Return the [X, Y] coordinate for the center point of the cell that contains the specified text.  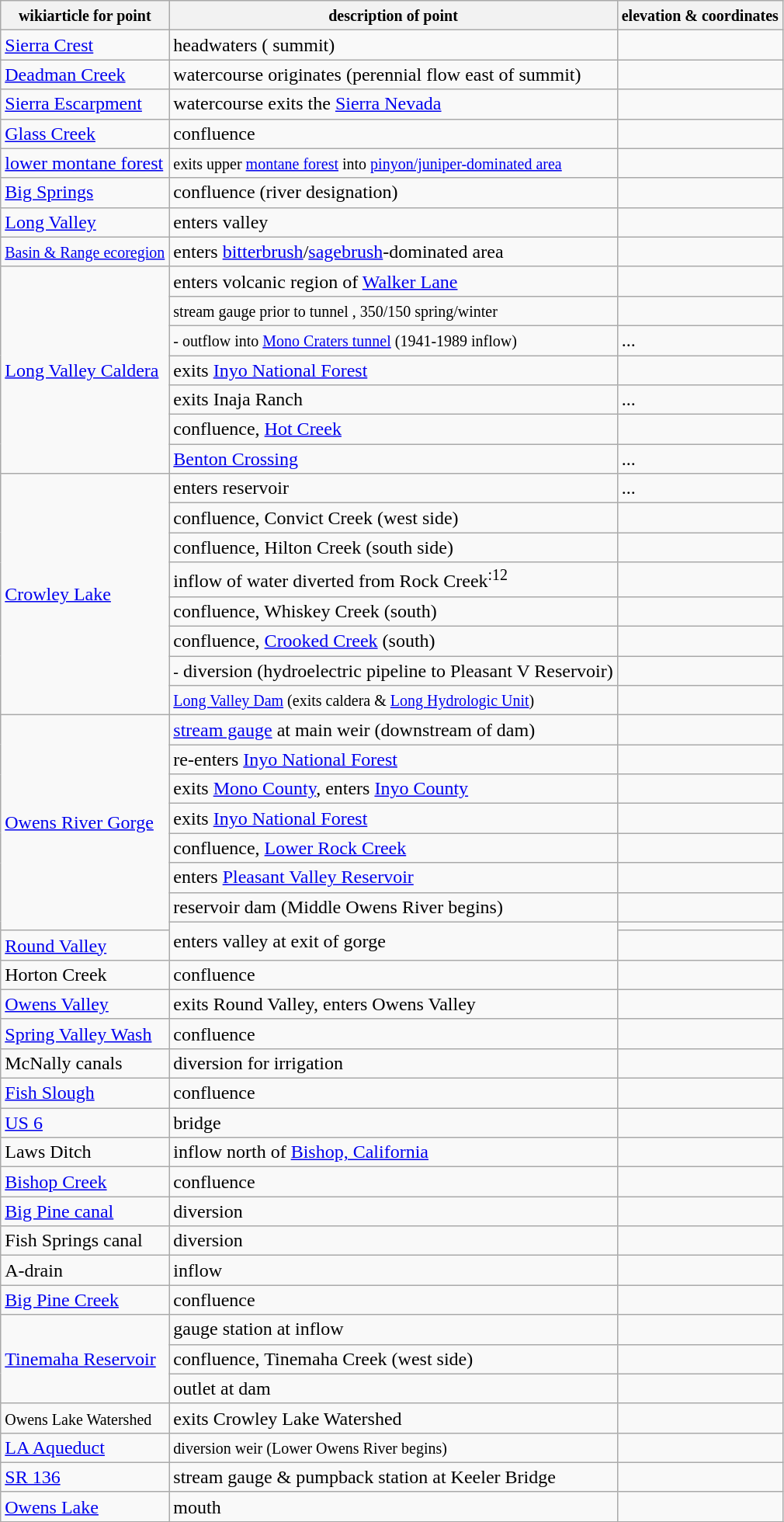
inflow of water diverted from Rock Creek:12 [393, 579]
McNally canals [85, 1063]
SR 136 [85, 1477]
Fish Springs canal [85, 1241]
exits Inaja Ranch [393, 400]
Glass Creek [85, 134]
Big Pine canal [85, 1211]
enters Pleasant Valley Reservoir [393, 877]
headwaters ( summit) [393, 45]
confluence, Convict Creek (west side) [393, 518]
Horton Creek [85, 975]
Crowley Lake [85, 595]
Long Valley [85, 222]
- outflow into Mono Craters tunnel (1941-1989 inflow) [393, 340]
re-enters Inyo National Forest [393, 759]
Laws Ditch [85, 1152]
mouth [393, 1506]
elevation & coordinates [700, 16]
lower montane forest [85, 163]
enters volcanic region of Walker Lane [393, 281]
Big Pine Creek [85, 1300]
enters valley [393, 222]
description of point [393, 16]
inflow north of Bishop, California [393, 1152]
Fish Slough [85, 1093]
A-drain [85, 1270]
Sierra Escarpment [85, 104]
Long Valley Caldera [85, 370]
Big Springs [85, 193]
enters valley at exit of gorge [393, 941]
US 6 [85, 1123]
diversion weir (Lower Owens River begins) [393, 1447]
watercourse exits the Sierra Nevada [393, 104]
Bishop Creek [85, 1182]
stream gauge at main weir (downstream of dam) [393, 730]
Long Valley Dam (exits caldera & Long Hydrologic Unit) [393, 700]
Spring Valley Wash [85, 1034]
Round Valley [85, 945]
reservoir dam (Middle Owens River begins) [393, 907]
confluence, Crooked Creek (south) [393, 641]
enters reservoir [393, 488]
exits Mono County, enters Inyo County [393, 789]
LA Aqueduct [85, 1447]
confluence, Tinemaha Creek (west side) [393, 1359]
Owens Lake [85, 1506]
exits Crowley Lake Watershed [393, 1418]
wikiarticle for point [85, 16]
Owens River Gorge [85, 823]
exits upper montane forest into pinyon/juniper-dominated area [393, 163]
bridge [393, 1123]
confluence, Hilton Creek (south side) [393, 547]
Sierra Crest [85, 45]
confluence, Whiskey Creek (south) [393, 611]
diversion for irrigation [393, 1063]
confluence (river designation) [393, 193]
Benton Crossing [393, 459]
exits Round Valley, enters Owens Valley [393, 1004]
Owens Valley [85, 1004]
Tinemaha Reservoir [85, 1359]
inflow [393, 1270]
Deadman Creek [85, 75]
Owens Lake Watershed [85, 1418]
confluence, Lower Rock Creek [393, 848]
- diversion (hydroelectric pipeline to Pleasant V Reservoir) [393, 671]
enters bitterbrush/sagebrush-dominated area [393, 252]
Basin & Range ecoregion [85, 252]
stream gauge prior to tunnel , 350/150 spring/winter [393, 311]
watercourse originates (perennial flow east of summit) [393, 75]
confluence, Hot Creek [393, 429]
gauge station at inflow [393, 1329]
stream gauge & pumpback station at Keeler Bridge [393, 1477]
outlet at dam [393, 1388]
